Identify which cell holds the provided text, then report its [X, Y] central coordinate. 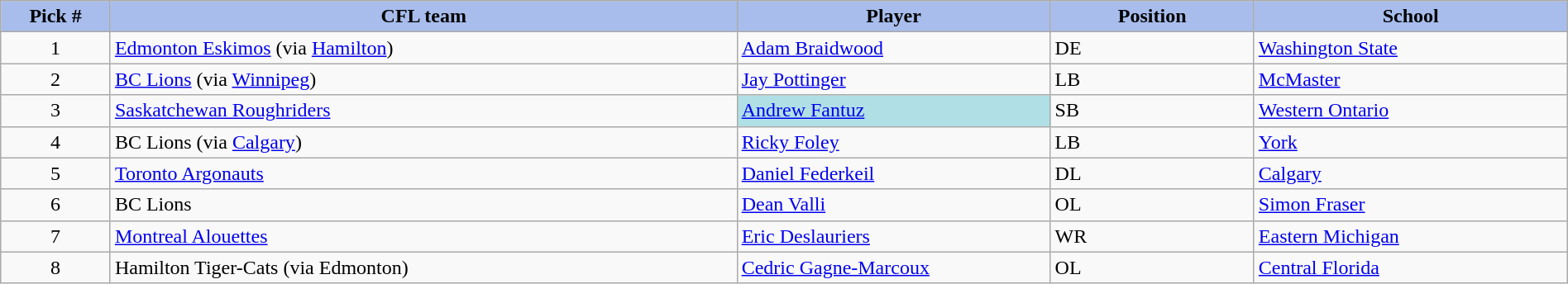
Position [1152, 17]
3 [56, 111]
York [1411, 142]
Toronto Argonauts [423, 173]
Edmonton Eskimos (via Hamilton) [423, 48]
BC Lions (via Calgary) [423, 142]
Montreal Alouettes [423, 236]
Central Florida [1411, 267]
Pick # [56, 17]
CFL team [423, 17]
WR [1152, 236]
2 [56, 79]
Jay Pottinger [893, 79]
McMaster [1411, 79]
Daniel Federkeil [893, 173]
Saskatchewan Roughriders [423, 111]
Cedric Gagne-Marcoux [893, 267]
4 [56, 142]
Western Ontario [1411, 111]
Hamilton Tiger-Cats (via Edmonton) [423, 267]
Eric Deslauriers [893, 236]
BC Lions [423, 205]
Player [893, 17]
School [1411, 17]
Adam Braidwood [893, 48]
DL [1152, 173]
Andrew Fantuz [893, 111]
DE [1152, 48]
1 [56, 48]
6 [56, 205]
SB [1152, 111]
8 [56, 267]
BC Lions (via Winnipeg) [423, 79]
Ricky Foley [893, 142]
5 [56, 173]
Dean Valli [893, 205]
Eastern Michigan [1411, 236]
7 [56, 236]
Simon Fraser [1411, 205]
Calgary [1411, 173]
Washington State [1411, 48]
